Pinpoint the cell where the given text exists, returning its (x, y) midpoint coordinate. 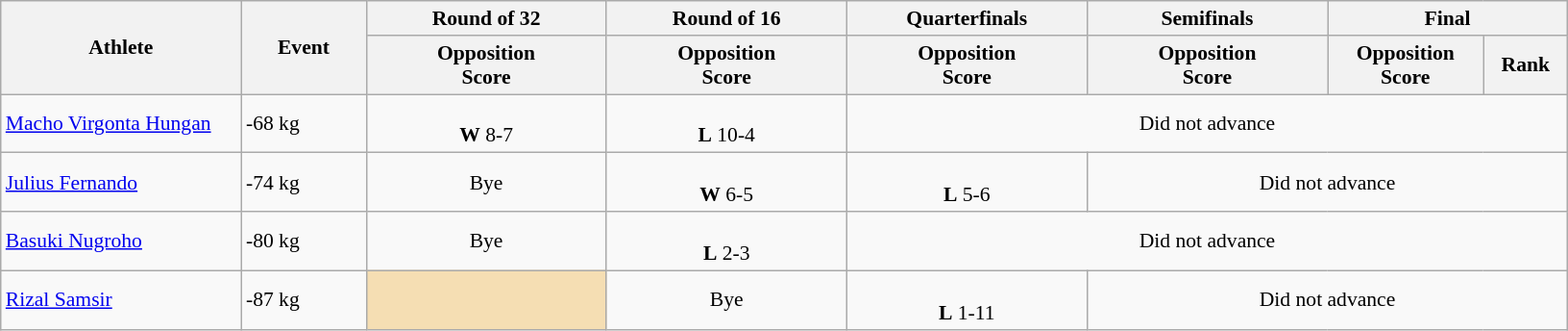
Athlete (121, 48)
L 10-4 (726, 123)
-68 kg (304, 123)
Round of 16 (726, 18)
-74 kg (304, 183)
L 1-11 (967, 300)
L 2-3 (726, 241)
Julius Fernando (121, 183)
Round of 32 (486, 18)
Rizal Samsir (121, 300)
L 5-6 (967, 183)
Event (304, 48)
-80 kg (304, 241)
W 8-7 (486, 123)
Rank (1526, 65)
Semifinals (1207, 18)
W 6-5 (726, 183)
Final (1448, 18)
Quarterfinals (967, 18)
-87 kg (304, 300)
Macho Virgonta Hungan (121, 123)
Basuki Nugroho (121, 241)
